Scan for the cell matching the given text and deliver its (x, y) coordinate at center. 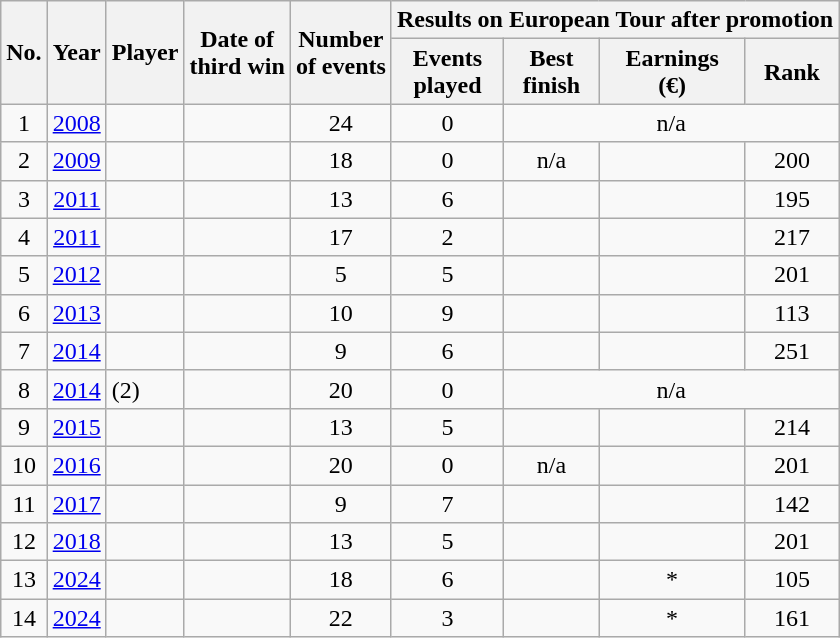
Numberof events (340, 52)
2013 (76, 313)
Eventsplayed (447, 72)
195 (792, 199)
8 (24, 389)
Earnings(€) (672, 72)
2016 (76, 465)
214 (792, 427)
217 (792, 237)
113 (792, 313)
Year (76, 52)
142 (792, 503)
161 (792, 618)
251 (792, 351)
17 (340, 237)
Results on European Tour after promotion (614, 20)
2018 (76, 542)
No. (24, 52)
2017 (76, 503)
1 (24, 123)
Date ofthird win (237, 52)
2012 (76, 275)
2009 (76, 161)
Bestfinish (552, 72)
(2) (145, 389)
2015 (76, 427)
Player (145, 52)
2008 (76, 123)
24 (340, 123)
200 (792, 161)
Rank (792, 72)
4 (24, 237)
105 (792, 580)
12 (24, 542)
14 (24, 618)
11 (24, 503)
22 (340, 618)
